Detect which cell encompasses the target text, then output its [x, y] center coordinate. 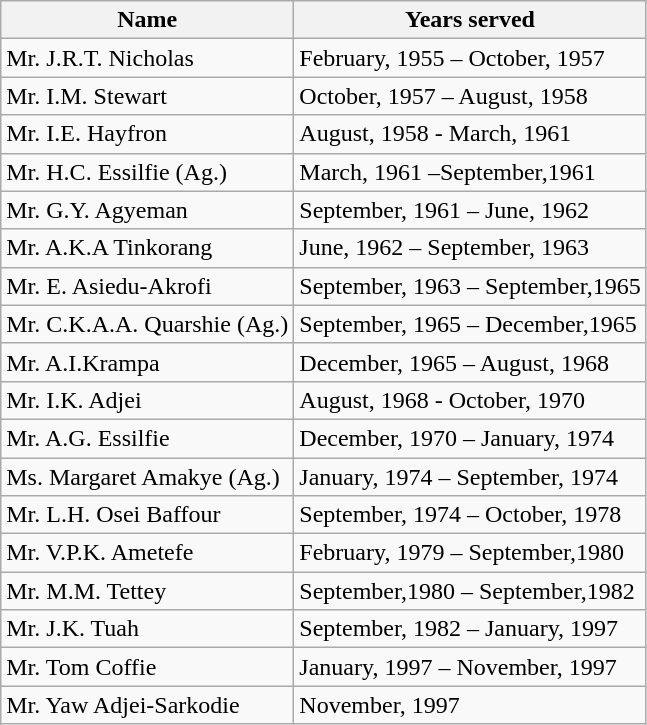
Mr. I.K. Adjei [148, 400]
March, 1961 –September,1961 [470, 172]
Mr. A.I.Krampa [148, 362]
December, 1965 – August, 1968 [470, 362]
January, 1997 – November, 1997 [470, 667]
Mr. V.P.K. Ametefe [148, 553]
September, 1963 – September,1965 [470, 286]
December, 1970 – January, 1974 [470, 438]
Mr. G.Y. Agyeman [148, 210]
September, 1982 – January, 1997 [470, 629]
Mr. L.H. Osei Baffour [148, 515]
Mr. E. Asiedu-Akrofi [148, 286]
Mr. H.C. Essilfie (Ag.) [148, 172]
February, 1955 – October, 1957 [470, 58]
September, 1961 – June, 1962 [470, 210]
November, 1997 [470, 705]
Mr. I.M. Stewart [148, 96]
August, 1958 - March, 1961 [470, 134]
January, 1974 – September, 1974 [470, 477]
Mr. I.E. Hayfron [148, 134]
Mr. C.K.A.A. Quarshie (Ag.) [148, 324]
September, 1974 – October, 1978 [470, 515]
August, 1968 - October, 1970 [470, 400]
Mr. J.R.T. Nicholas [148, 58]
June, 1962 – September, 1963 [470, 248]
Mr. Tom Coffie [148, 667]
Mr. A.G. Essilfie [148, 438]
September, 1965 – December,1965 [470, 324]
Mr. A.K.A Tinkorang [148, 248]
October, 1957 – August, 1958 [470, 96]
February, 1979 – September,1980 [470, 553]
Mr. J.K. Tuah [148, 629]
Name [148, 20]
Ms. Margaret Amakye (Ag.) [148, 477]
Mr. Yaw Adjei-Sarkodie [148, 705]
Mr. M.M. Tettey [148, 591]
September,1980 – September,1982 [470, 591]
Years served [470, 20]
